Identify which cell holds the provided text, then report its [X, Y] central coordinate. 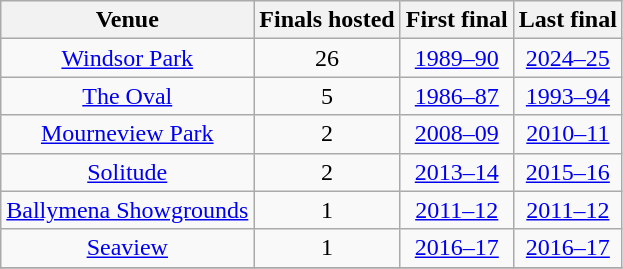
Solitude [128, 172]
2013–14 [456, 172]
1989–90 [456, 58]
2008–09 [456, 134]
Last final [568, 20]
Windsor Park [128, 58]
5 [327, 96]
2024–25 [568, 58]
The Oval [128, 96]
26 [327, 58]
1986–87 [456, 96]
Venue [128, 20]
Seaview [128, 248]
Mourneview Park [128, 134]
Finals hosted [327, 20]
2010–11 [568, 134]
First final [456, 20]
1993–94 [568, 96]
Ballymena Showgrounds [128, 210]
2015–16 [568, 172]
